Return the [x, y] coordinate for the center point of the cell that contains the specified text.  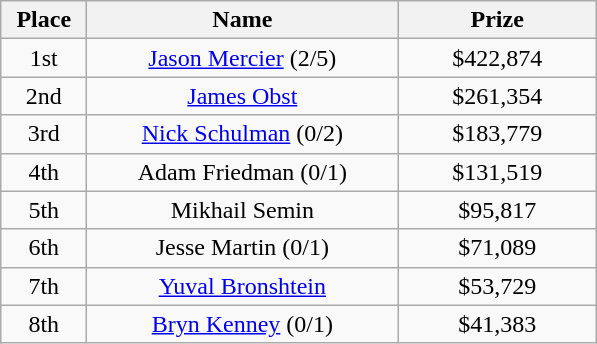
Place [44, 20]
$95,817 [498, 210]
$41,383 [498, 324]
Yuval Bronshtein [242, 286]
$53,729 [498, 286]
2nd [44, 96]
6th [44, 248]
4th [44, 172]
5th [44, 210]
Jason Mercier (2/5) [242, 58]
Prize [498, 20]
Nick Schulman (0/2) [242, 134]
$71,089 [498, 248]
Adam Friedman (0/1) [242, 172]
Bryn Kenney (0/1) [242, 324]
$183,779 [498, 134]
$131,519 [498, 172]
$261,354 [498, 96]
1st [44, 58]
$422,874 [498, 58]
7th [44, 286]
Jesse Martin (0/1) [242, 248]
8th [44, 324]
3rd [44, 134]
Mikhail Semin [242, 210]
Name [242, 20]
James Obst [242, 96]
